Identify which cell holds the provided text, then report its [X, Y] central coordinate. 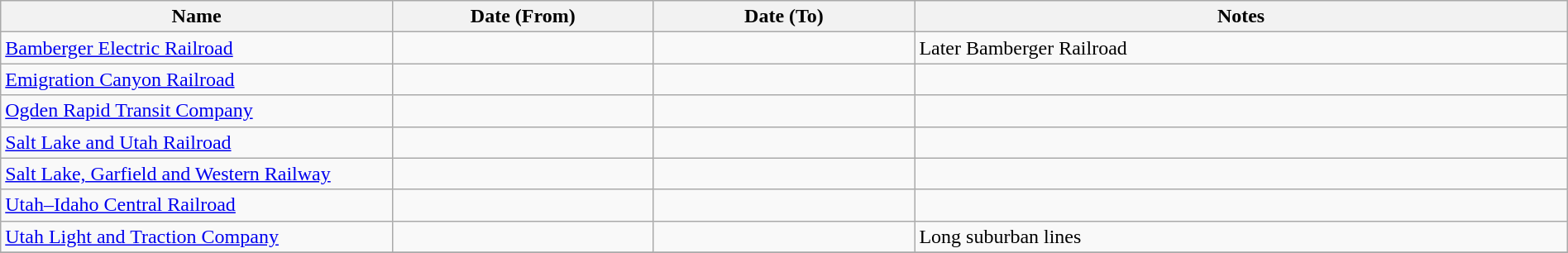
Utah–Idaho Central Railroad [197, 205]
Long suburban lines [1241, 236]
Emigration Canyon Railroad [197, 79]
Salt Lake, Garfield and Western Railway [197, 174]
Name [197, 17]
Salt Lake and Utah Railroad [197, 142]
Date (From) [523, 17]
Bamberger Electric Railroad [197, 48]
Utah Light and Traction Company [197, 236]
Notes [1241, 17]
Date (To) [784, 17]
Ogden Rapid Transit Company [197, 111]
Later Bamberger Railroad [1241, 48]
